Find where the given text appears and provide that cell's center as (X, Y) coordinate. 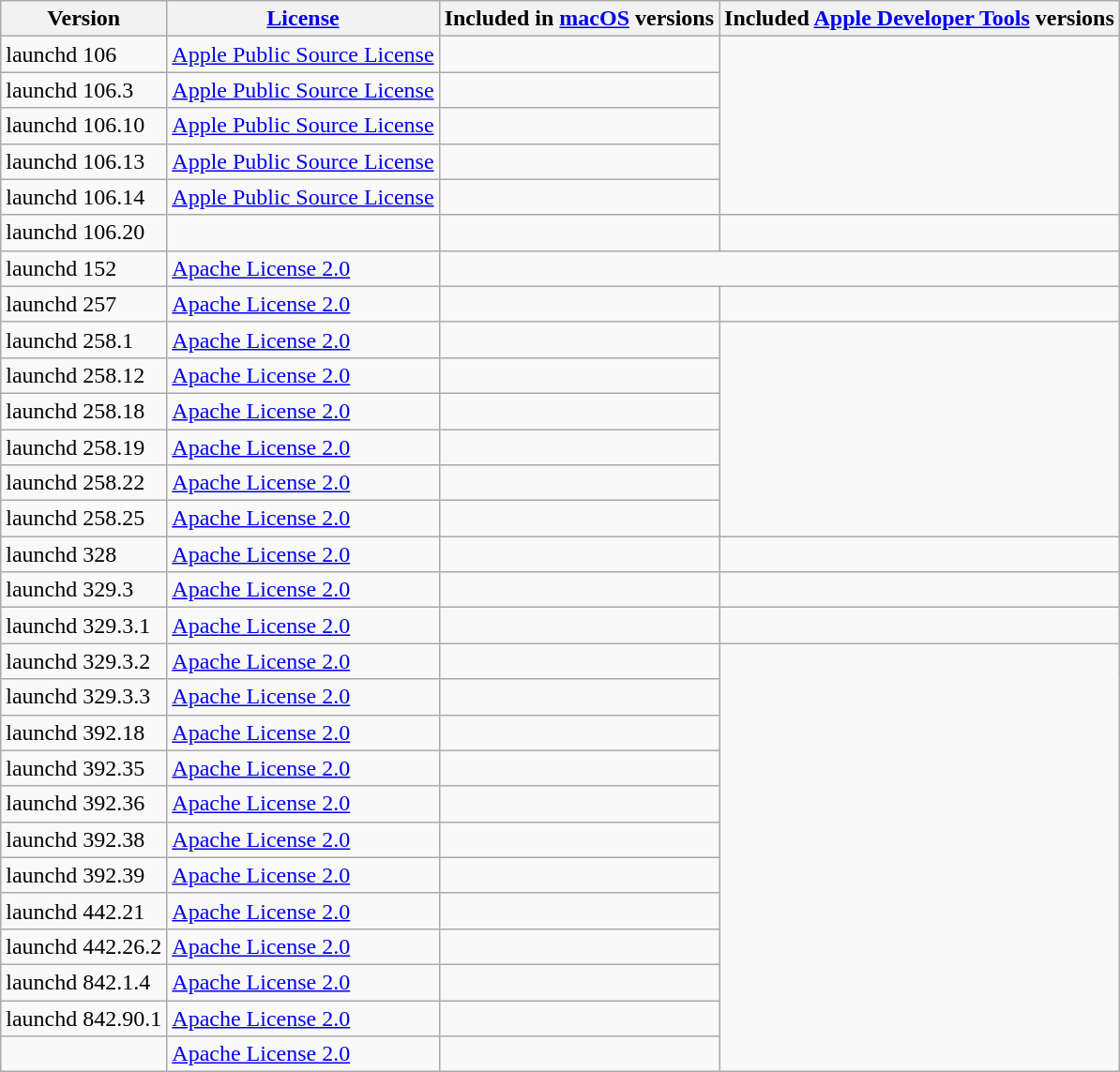
launchd 442.21 (84, 911)
launchd 392.36 (84, 804)
launchd 392.18 (84, 732)
launchd 106.20 (84, 233)
launchd 329.3 (84, 590)
launchd 329.3.3 (84, 697)
Included in macOS versions (579, 19)
Version (84, 19)
launchd 258.12 (84, 375)
launchd 842.1.4 (84, 982)
launchd 329.3.1 (84, 626)
launchd 258.1 (84, 340)
launchd 106.10 (84, 126)
launchd 152 (84, 268)
License (303, 19)
launchd 392.39 (84, 875)
launchd 442.26.2 (84, 946)
launchd 258.18 (84, 411)
launchd 328 (84, 554)
launchd 258.25 (84, 519)
launchd 106.3 (84, 90)
launchd 257 (84, 304)
launchd 392.38 (84, 839)
launchd 842.90.1 (84, 1018)
Included Apple Developer Tools versions (919, 19)
launchd 106 (84, 54)
launchd 106.13 (84, 161)
launchd 392.35 (84, 768)
launchd 258.19 (84, 447)
launchd 106.14 (84, 197)
launchd 329.3.2 (84, 661)
launchd 258.22 (84, 483)
